For the text-containing cell, return its midpoint in (x, y) coordinate format. 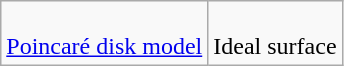
Ideal surface (275, 34)
Poincaré disk model (104, 34)
